Provide the [X, Y] coordinate of the cell's center where the given text is located.  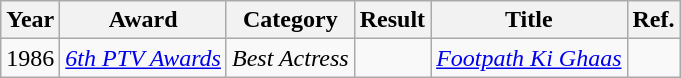
Category [290, 20]
Title [529, 20]
Award [144, 20]
Ref. [654, 20]
Result [392, 20]
1986 [30, 58]
Footpath Ki Ghaas [529, 58]
Best Actress [290, 58]
Year [30, 20]
6th PTV Awards [144, 58]
